For the text-containing cell, return its midpoint in [x, y] coordinate format. 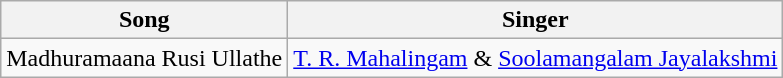
Madhuramaana Rusi Ullathe [144, 58]
Song [144, 20]
Singer [536, 20]
T. R. Mahalingam & Soolamangalam Jayalakshmi [536, 58]
